Search for the cell housing the specified text and yield its (x, y) center coordinate. 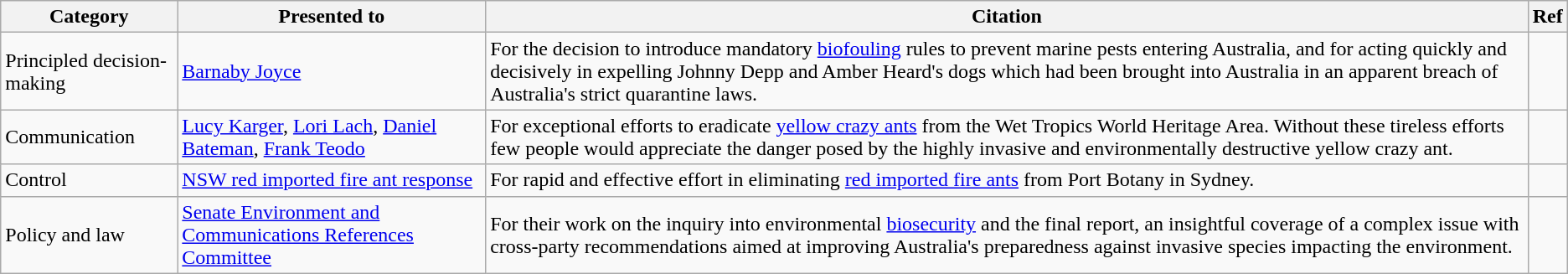
Ref (1548, 17)
Presented to (332, 17)
Communication (89, 137)
Control (89, 180)
Senate Environment and Communications References Committee (332, 235)
Citation (1007, 17)
Category (89, 17)
For rapid and effective effort in eliminating red imported fire ants from Port Botany in Sydney. (1007, 180)
Lucy Karger, Lori Lach, Daniel Bateman, Frank Teodo (332, 137)
NSW red imported fire ant response (332, 180)
Principled decision-making (89, 71)
Barnaby Joyce (332, 71)
Policy and law (89, 235)
